Provide the [x, y] coordinate of the cell's center where the given text is located.  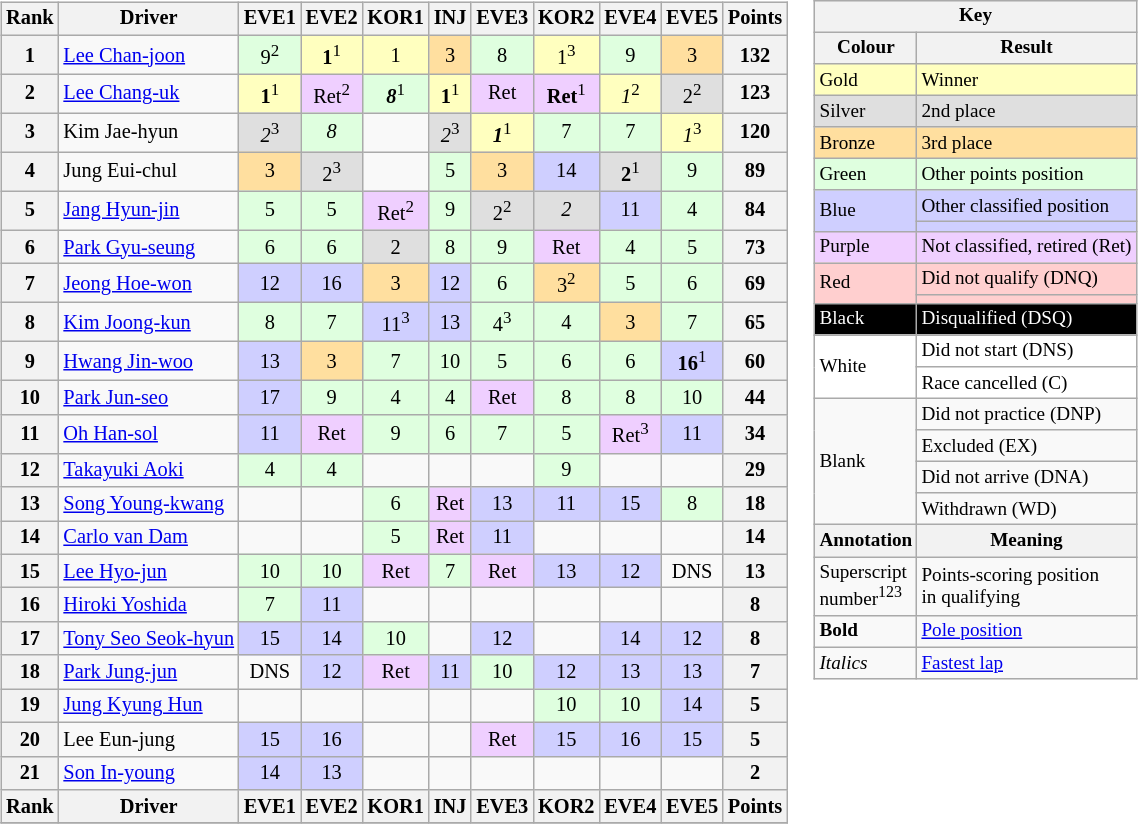
60 [755, 362]
Annotation [866, 541]
73 [755, 247]
Park Jun-seo [149, 398]
34 [755, 434]
32 [566, 284]
Green [866, 175]
Fastest lap [1026, 663]
Italics [866, 663]
Ret3 [630, 434]
Silver [866, 111]
Song Young-kwang [149, 504]
19 [30, 706]
Result [1026, 48]
Jang Hyun-jin [149, 210]
69 [755, 284]
Key [976, 16]
Lee Eun-jung [149, 739]
Ret1 [566, 94]
Red [866, 284]
Park Jung-jun [149, 672]
Purple [866, 247]
Withdrawn (WD) [1026, 509]
Carlo van Dam [149, 537]
Lee Hyo-jun [149, 571]
Bold [866, 632]
65 [755, 322]
89 [755, 172]
92 [270, 54]
Kim Joong-kun [149, 322]
Race cancelled (C) [1026, 383]
Winner [1026, 80]
3rd place [1026, 143]
Takayuki Aoki [149, 470]
Tony Seo Seok-hyun [149, 638]
Black [866, 319]
Jung Eui-chul [149, 172]
2nd place [1026, 111]
Excluded (EX) [1026, 446]
161 [692, 362]
132 [755, 54]
120 [755, 132]
Other classified position [1026, 206]
Did not arrive (DNA) [1026, 478]
43 [502, 322]
Bronze [866, 143]
Oh Han-sol [149, 434]
81 [395, 94]
Gold [866, 80]
Colour [866, 48]
Did not start (DNS) [1026, 351]
Jeong Hoe-won [149, 284]
Blue [866, 210]
Did not practice (DNP) [1026, 414]
Jung Kyung Hun [149, 706]
Meaning [1026, 541]
Not classified, retired (Ret) [1026, 247]
Lee Chan-joon [149, 54]
Did not qualify (DNQ) [1026, 279]
Superscriptnumber123 [866, 586]
Son In-young [149, 773]
Disqualified (DSQ) [1026, 319]
44 [755, 398]
84 [755, 210]
Hwang Jin-woo [149, 362]
Hiroki Yoshida [149, 605]
Other points position [1026, 175]
Park Gyu-seung [149, 247]
113 [395, 322]
Points-scoring positionin qualifying [1026, 586]
White [866, 366]
Lee Chang-uk [149, 94]
29 [755, 470]
20 [30, 739]
123 [755, 94]
Blank [866, 462]
Kim Jae-hyun [149, 132]
Pole position [1026, 632]
